Return the (X, Y) coordinate for the center point of the cell that contains the specified text.  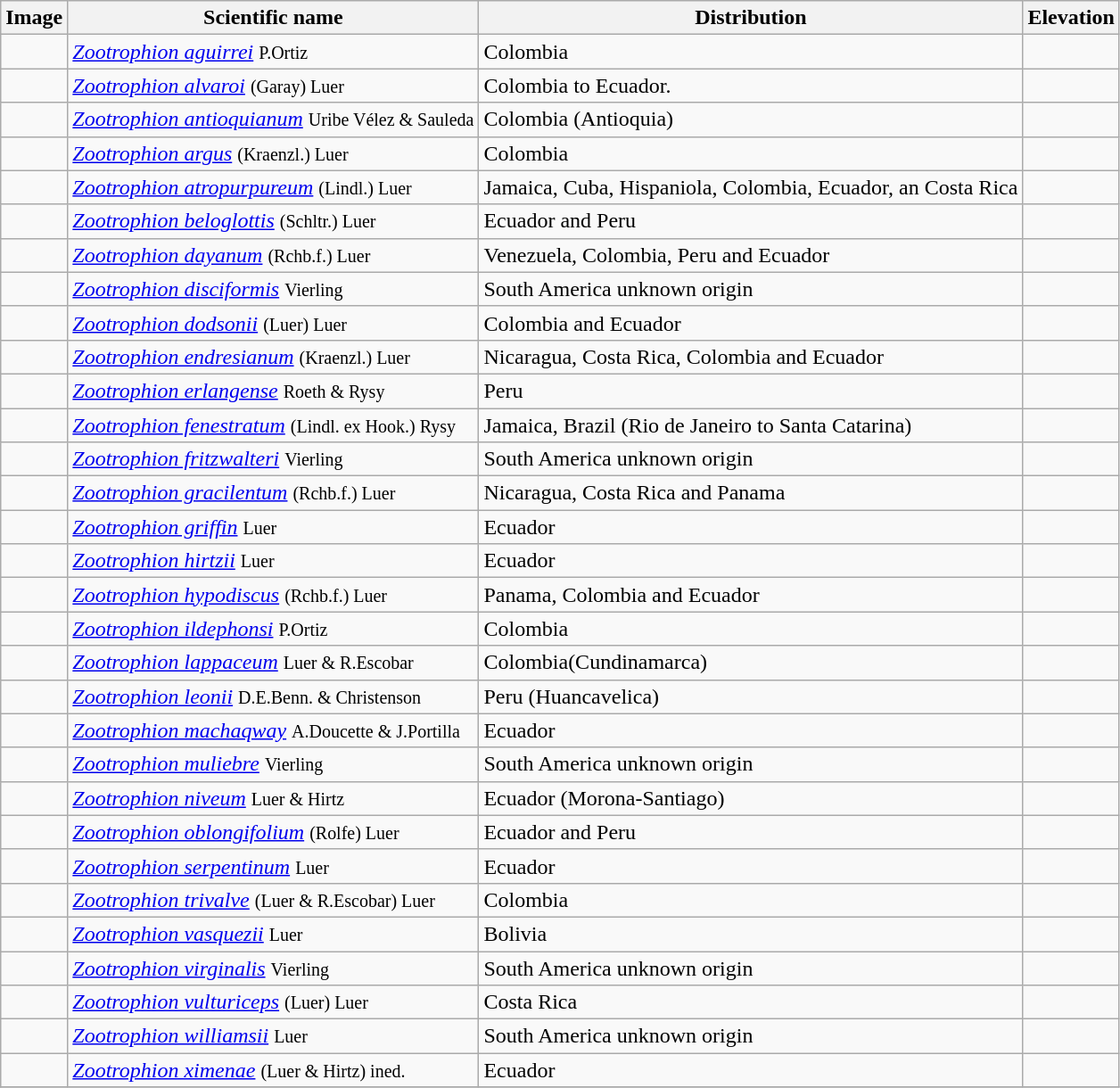
Scientific name (273, 18)
Bolivia (751, 934)
Zootrophion beloglottis (Schltr.) Luer (273, 221)
Peru (751, 391)
Zootrophion hirtzii Luer (273, 561)
Zootrophion ximenae (Luer & Hirtz) ined. (273, 1070)
Zootrophion leonii D.E.Benn. & Christenson (273, 696)
Zootrophion serpentinum Luer (273, 866)
Colombia to Ecuador. (751, 86)
Zootrophion machaqway A.Doucette & J.Portilla (273, 730)
Zootrophion atropurpureum (Lindl.) Luer (273, 187)
Elevation (1071, 18)
Jamaica, Cuba, Hispaniola, Colombia, Ecuador, an Costa Rica (751, 187)
Zootrophion williamsii Luer (273, 1036)
Zootrophion dodsonii (Luer) Luer (273, 323)
Zootrophion lappaceum Luer & R.Escobar (273, 663)
Distribution (751, 18)
Zootrophion gracilentum (Rchb.f.) Luer (273, 493)
Zootrophion trivalve (Luer & R.Escobar) Luer (273, 900)
Zootrophion ildephonsi P.Ortiz (273, 629)
Zootrophion aguirrei P.Ortiz (273, 52)
Zootrophion vulturiceps (Luer) Luer (273, 1002)
Zootrophion antioquianum Uribe Vélez & Sauleda (273, 120)
Zootrophion alvaroi (Garay) Luer (273, 86)
Zootrophion dayanum (Rchb.f.) Luer (273, 255)
Zootrophion virginalis Vierling (273, 968)
Zootrophion erlangense Roeth & Rysy (273, 391)
Zootrophion niveum Luer & Hirtz (273, 798)
Costa Rica (751, 1002)
Colombia(Cundinamarca) (751, 663)
Zootrophion vasquezii Luer (273, 934)
Zootrophion griffin Luer (273, 527)
Zootrophion hypodiscus (Rchb.f.) Luer (273, 595)
Zootrophion argus (Kraenzl.) Luer (273, 153)
Zootrophion disciformis Vierling (273, 289)
Venezuela, Colombia, Peru and Ecuador (751, 255)
Image (34, 18)
Zootrophion muliebre Vierling (273, 764)
Ecuador (Morona-Santiago) (751, 798)
Colombia and Ecuador (751, 323)
Nicaragua, Costa Rica, Colombia and Ecuador (751, 357)
Zootrophion endresianum (Kraenzl.) Luer (273, 357)
Peru (Huancavelica) (751, 696)
Zootrophion oblongifolium (Rolfe) Luer (273, 832)
Nicaragua, Costa Rica and Panama (751, 493)
Colombia (Antioquia) (751, 120)
Zootrophion fritzwalteri Vierling (273, 459)
Zootrophion fenestratum (Lindl. ex Hook.) Rysy (273, 425)
Jamaica, Brazil (Rio de Janeiro to Santa Catarina) (751, 425)
Panama, Colombia and Ecuador (751, 595)
